Detect which cell encompasses the target text, then output its [X, Y] center coordinate. 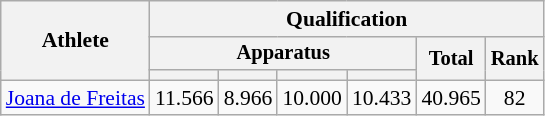
8.966 [248, 98]
Rank [515, 58]
Total [450, 58]
Qualification [346, 19]
40.965 [450, 98]
Apparatus [283, 54]
Joana de Freitas [76, 98]
82 [515, 98]
Athlete [76, 40]
11.566 [184, 98]
10.000 [312, 98]
10.433 [382, 98]
